For the text-containing cell, return its midpoint in (X, Y) coordinate format. 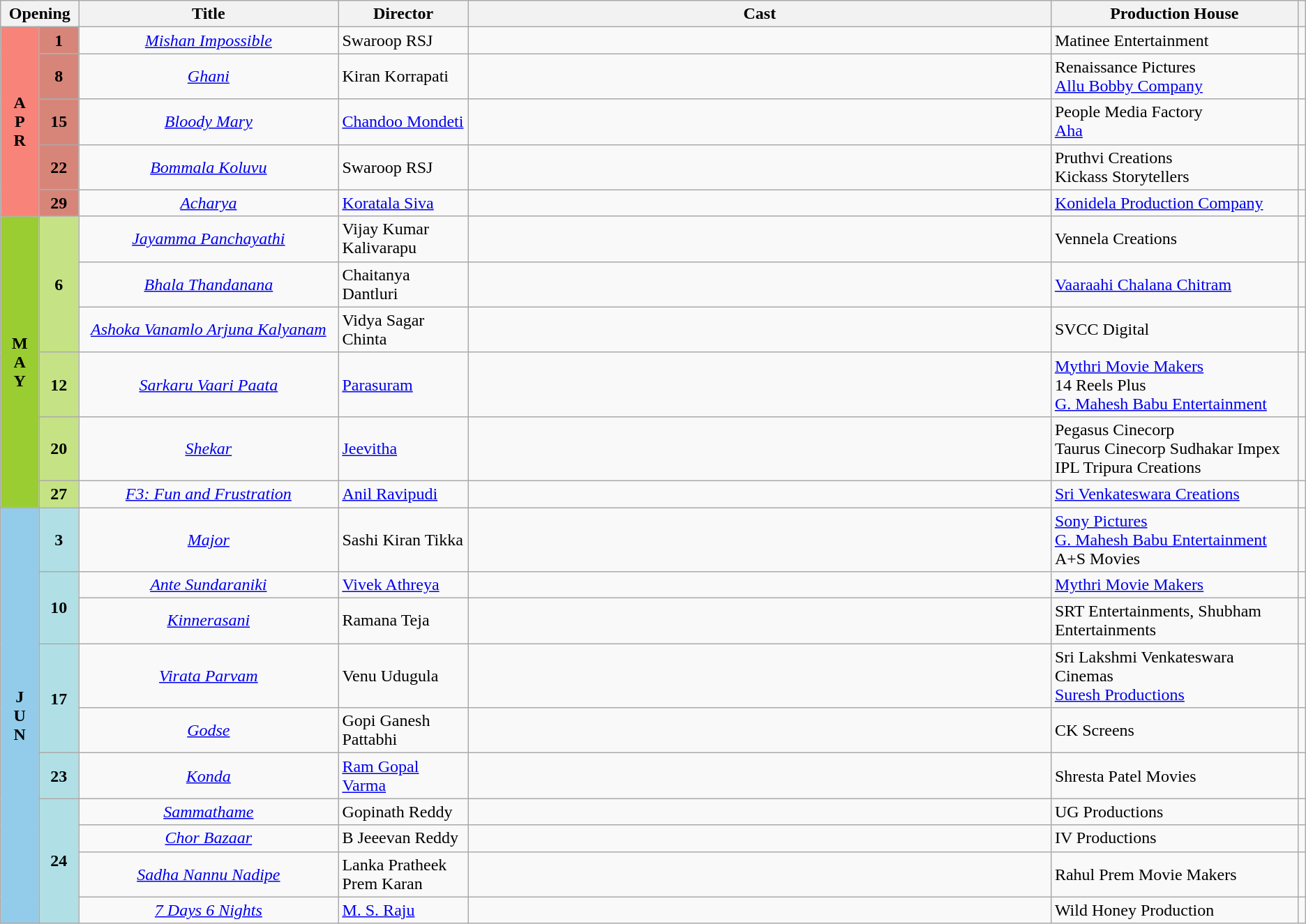
20 (59, 448)
Gopinath Reddy (403, 812)
Renaissance PicturesAllu Bobby Company (1174, 77)
Kiran Korrapati (403, 77)
Anil Ravipudi (403, 494)
10 (59, 608)
SRT Entertainments, Shubham Entertainments (1174, 621)
Venu Udugula (403, 676)
Chor Bazaar (209, 838)
Pegasus CinecorpTaurus Cinecorp Sudhakar Impex IPL Tripura Creations (1174, 448)
Chandoo Mondeti (403, 121)
Vivek Athreya (403, 585)
Konidela Production Company (1174, 203)
Konda (209, 775)
Mythri Movie Makers (1174, 585)
Bommala Koluvu (209, 167)
M. S. Raju (403, 910)
Mythri Movie Makers14 Reels PlusG. Mahesh Babu Entertainment (1174, 384)
Ramana Teja (403, 621)
Bloody Mary (209, 121)
Chaitanya Dantluri (403, 285)
Vennela Creations (1174, 238)
Sadha Nannu Nadipe (209, 874)
Shresta Patel Movies (1174, 775)
People Media FactoryAha (1174, 121)
7 Days 6 Nights (209, 910)
Mishan Impossible (209, 40)
Rahul Prem Movie Makers (1174, 874)
CK Screens (1174, 731)
22 (59, 167)
Title (209, 14)
APR (20, 121)
15 (59, 121)
Godse (209, 731)
Jeevitha (403, 448)
1 (59, 40)
Sammathame (209, 812)
Cast (759, 14)
Bhala Thandanana (209, 285)
17 (59, 699)
Jayamma Panchayathi (209, 238)
MAY (20, 361)
UG Productions (1174, 812)
Ram Gopal Varma (403, 775)
6 (59, 285)
8 (59, 77)
Production House (1174, 14)
Lanka Pratheek Prem Karan (403, 874)
27 (59, 494)
Wild Honey Production (1174, 910)
Opening (40, 14)
Vidya Sagar Chinta (403, 329)
Sarkaru Vaari Paata (209, 384)
Sri Venkateswara Creations (1174, 494)
Parasuram (403, 384)
Kinnerasani (209, 621)
Ante Sundaraniki (209, 585)
Koratala Siva (403, 203)
Gopi Ganesh Pattabhi (403, 731)
Sony PicturesG. Mahesh Babu EntertainmentA+S Movies (1174, 540)
Shekar (209, 448)
Ghani (209, 77)
B Jeeevan Reddy (403, 838)
Major (209, 540)
F3: Fun and Frustration (209, 494)
3 (59, 540)
23 (59, 775)
Director (403, 14)
Matinee Entertainment (1174, 40)
Ashoka Vanamlo Arjuna Kalyanam (209, 329)
IV Productions (1174, 838)
Vaaraahi Chalana Chitram (1174, 285)
Virata Parvam (209, 676)
24 (59, 861)
SVCC Digital (1174, 329)
JUN (20, 715)
29 (59, 203)
Sashi Kiran Tikka (403, 540)
Pruthvi CreationsKickass Storytellers (1174, 167)
Sri Lakshmi Venkateswara CinemasSuresh Productions (1174, 676)
12 (59, 384)
Vijay Kumar Kalivarapu (403, 238)
Acharya (209, 203)
